Locate the cell with the specified text and output its (X, Y) center coordinate. 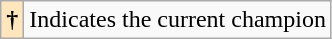
† (12, 20)
Indicates the current champion (178, 20)
